From the cell containing the given text, extract its center point as [X, Y] coordinate. 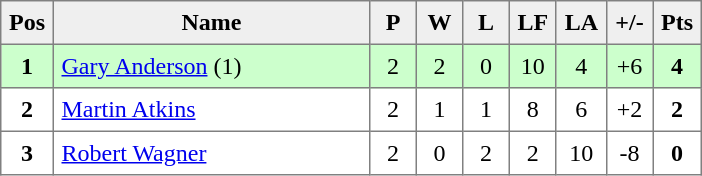
Pos [27, 23]
LF [532, 23]
Gary Anderson (1) [211, 66]
LA [581, 23]
+6 [629, 66]
Martin Atkins [211, 110]
P [393, 23]
Name [211, 23]
Robert Wagner [211, 153]
W [439, 23]
L [486, 23]
8 [532, 110]
+2 [629, 110]
6 [581, 110]
+/- [629, 23]
Pts [677, 23]
3 [27, 153]
-8 [629, 153]
